For the text-containing cell, return its midpoint in [x, y] coordinate format. 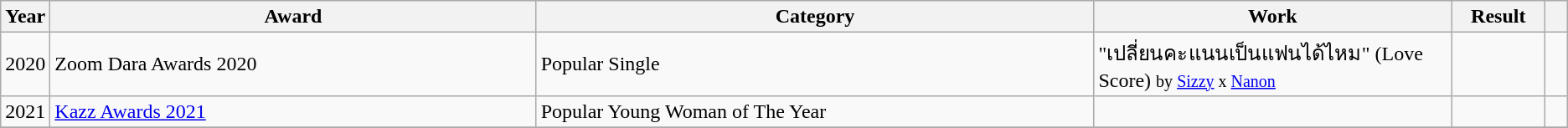
Result [1498, 17]
Popular Young Woman of The Year [815, 111]
Popular Single [815, 64]
"เปลี่ยนคะแนนเป็นแฟนได้ไหม" (Love Score) by Sizzy x Nanon [1273, 64]
2021 [25, 111]
Zoom Dara Awards 2020 [293, 64]
Category [815, 17]
Work [1273, 17]
Year [25, 17]
Kazz Awards 2021 [293, 111]
Award [293, 17]
2020 [25, 64]
